Detect which cell encompasses the target text, then output its (x, y) center coordinate. 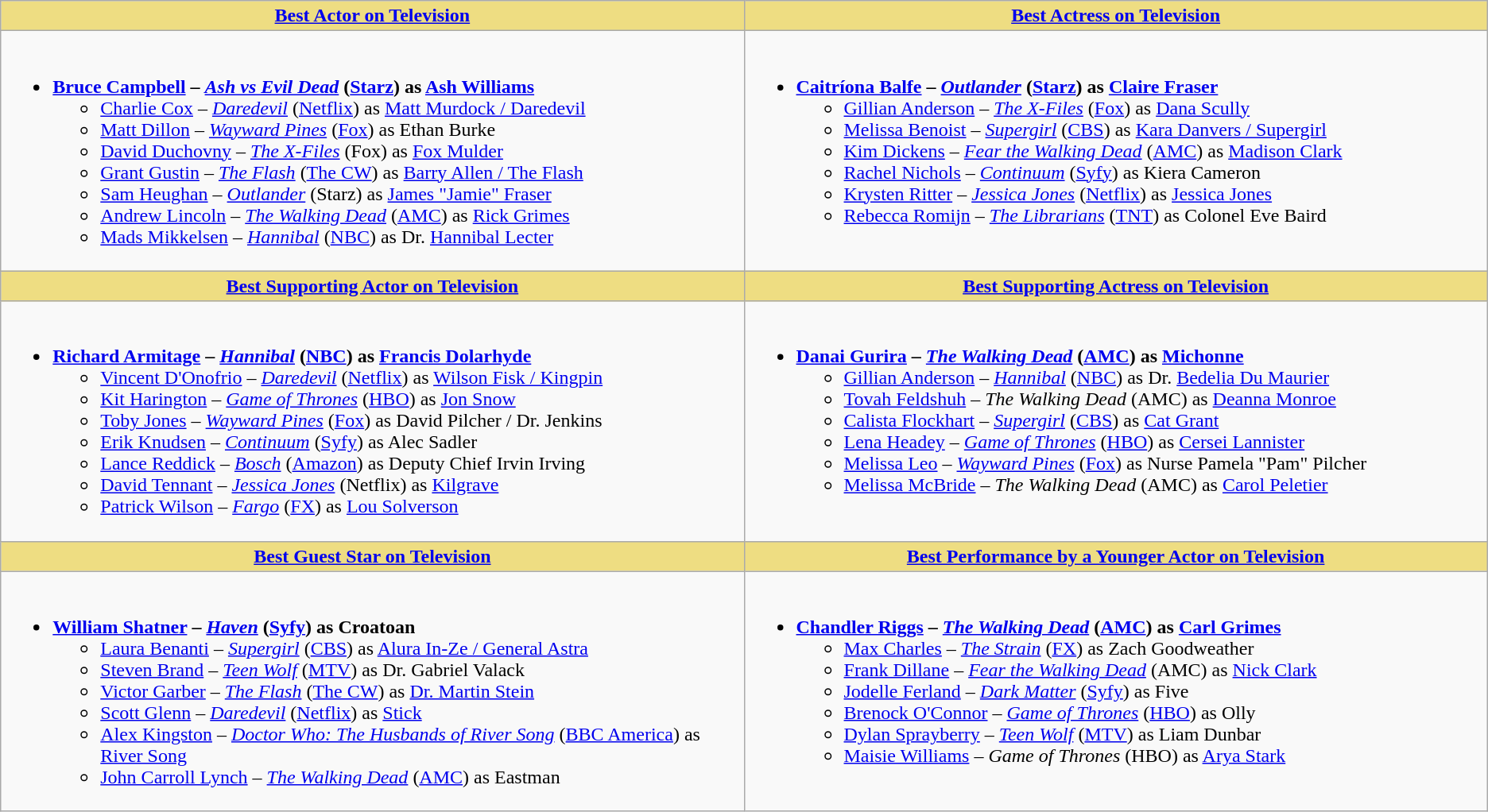
Best Actor on Television (372, 16)
Best Actress on Television (1116, 16)
Best Guest Star on Television (372, 556)
Best Performance by a Younger Actor on Television (1116, 556)
Best Supporting Actress on Television (1116, 286)
Best Supporting Actor on Television (372, 286)
